From the cell containing the given text, extract its center point as [x, y] coordinate. 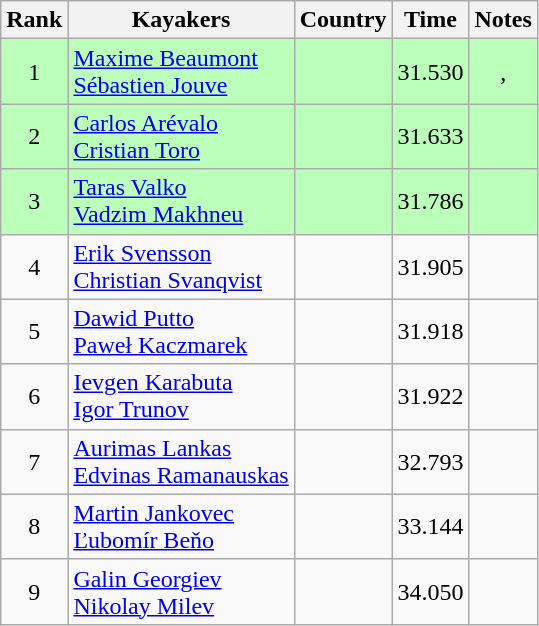
1 [34, 72]
Rank [34, 20]
Time [430, 20]
4 [34, 266]
, [503, 72]
8 [34, 526]
34.050 [430, 592]
Aurimas LankasEdvinas Ramanauskas [181, 462]
6 [34, 396]
Taras ValkoVadzim Makhneu [181, 202]
5 [34, 332]
7 [34, 462]
Dawid PuttoPaweł Kaczmarek [181, 332]
31.918 [430, 332]
31.922 [430, 396]
Martin JankovecĽubomír Beňo [181, 526]
Notes [503, 20]
3 [34, 202]
2 [34, 136]
Country [343, 20]
Ievgen KarabutaIgor Trunov [181, 396]
Carlos ArévaloCristian Toro [181, 136]
31.786 [430, 202]
31.633 [430, 136]
31.905 [430, 266]
9 [34, 592]
Galin GeorgievNikolay Milev [181, 592]
Kayakers [181, 20]
Maxime BeaumontSébastien Jouve [181, 72]
31.530 [430, 72]
32.793 [430, 462]
Erik SvenssonChristian Svanqvist [181, 266]
33.144 [430, 526]
